Detect which cell encompasses the target text, then output its [x, y] center coordinate. 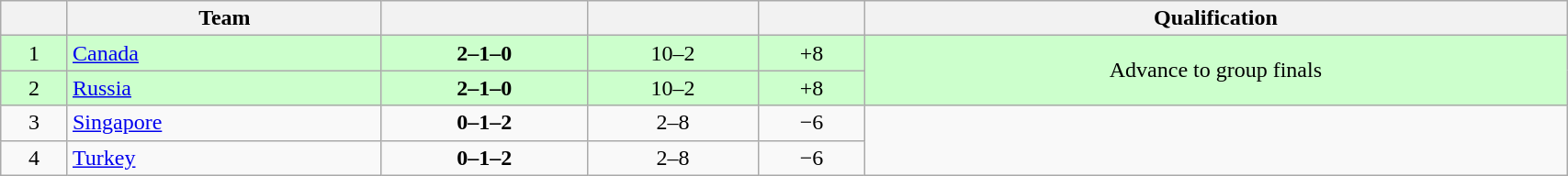
Team [224, 18]
Russia [224, 88]
3 [35, 123]
2 [35, 88]
1 [35, 53]
Qualification [1215, 18]
Turkey [224, 158]
Canada [224, 53]
Advance to group finals [1215, 71]
4 [35, 158]
Singapore [224, 123]
